Determine the (x, y) coordinate at the center of the cell enclosing the given text.  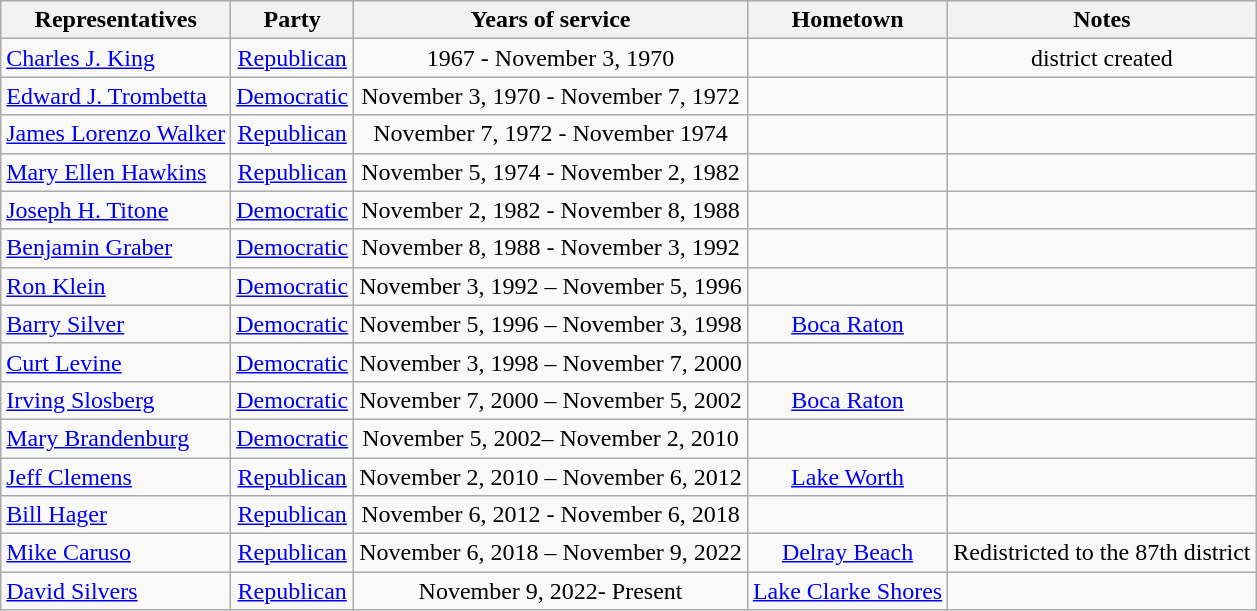
Joseph H. Titone (116, 210)
November 5, 1996 – November 3, 1998 (551, 324)
November 7, 2000 – November 5, 2002 (551, 400)
James Lorenzo Walker (116, 134)
district created (1102, 58)
November 2, 2010 – November 6, 2012 (551, 477)
November 5, 1974 - November 2, 1982 (551, 172)
Years of service (551, 20)
Benjamin Graber (116, 248)
November 3, 1998 – November 7, 2000 (551, 362)
Mike Caruso (116, 553)
November 2, 1982 - November 8, 1988 (551, 210)
Bill Hager (116, 515)
November 8, 1988 - November 3, 1992 (551, 248)
Barry Silver (116, 324)
November 6, 2018 – November 9, 2022 (551, 553)
Mary Brandenburg (116, 438)
Jeff Clemens (116, 477)
Lake Clarke Shores (847, 591)
David Silvers (116, 591)
Representatives (116, 20)
November 3, 1970 - November 7, 1972 (551, 96)
Delray Beach (847, 553)
Edward J. Trombetta (116, 96)
November 9, 2022- Present (551, 591)
Hometown (847, 20)
Ron Klein (116, 286)
Redistricted to the 87th district (1102, 553)
Charles J. King (116, 58)
Irving Slosberg (116, 400)
Curt Levine (116, 362)
Notes (1102, 20)
Lake Worth (847, 477)
Mary Ellen Hawkins (116, 172)
1967 - November 3, 1970 (551, 58)
November 5, 2002– November 2, 2010 (551, 438)
November 7, 1972 - November 1974 (551, 134)
November 3, 1992 – November 5, 1996 (551, 286)
November 6, 2012 - November 6, 2018 (551, 515)
Party (292, 20)
